Search for the cell housing the specified text and yield its (X, Y) center coordinate. 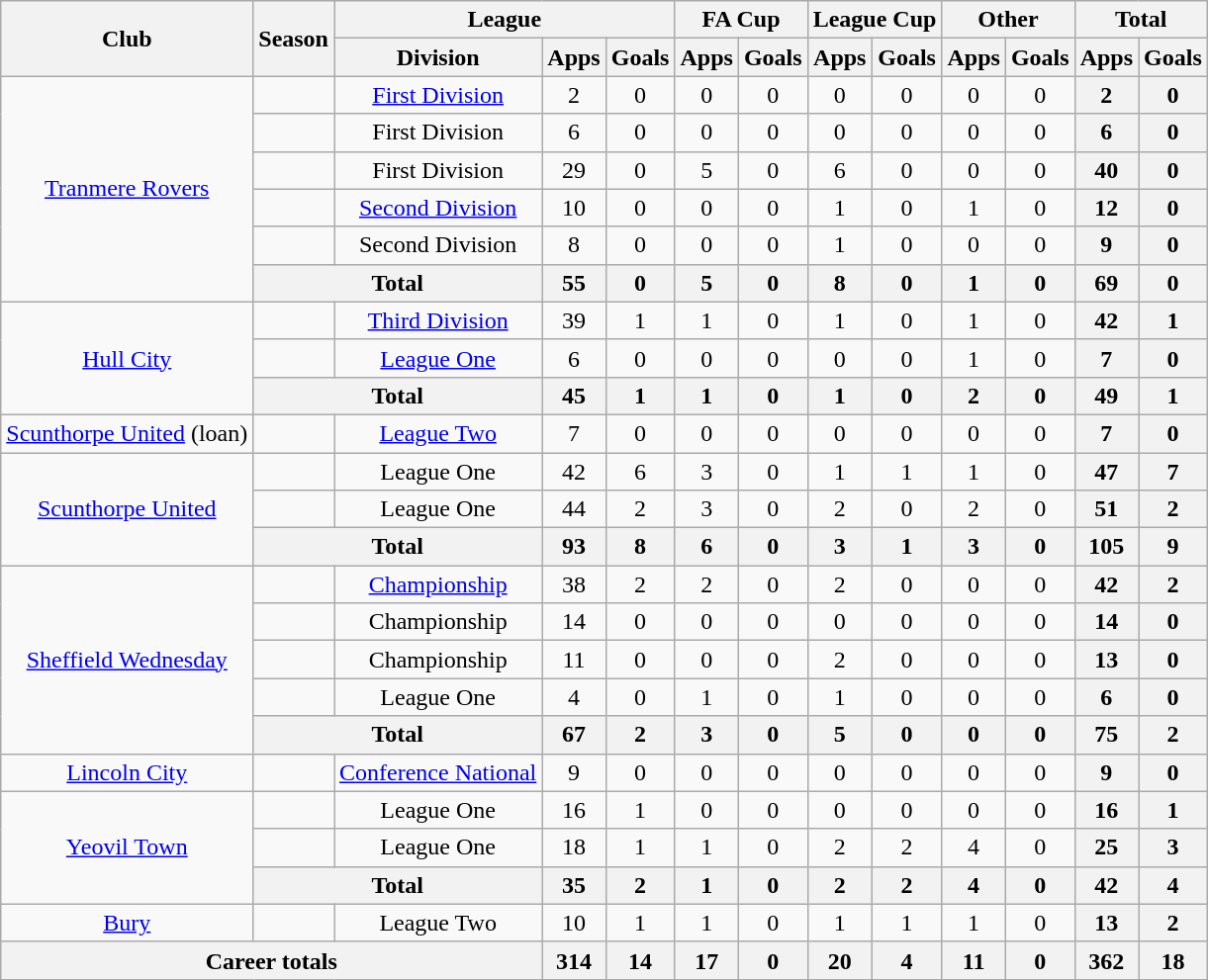
Scunthorpe United (127, 509)
17 (706, 960)
40 (1106, 170)
Other (1008, 20)
67 (574, 735)
Sheffield Wednesday (127, 660)
51 (1106, 509)
Conference National (438, 772)
12 (1106, 208)
38 (574, 584)
69 (1106, 283)
75 (1106, 735)
29 (574, 170)
55 (574, 283)
25 (1106, 847)
20 (839, 960)
39 (574, 320)
Bury (127, 923)
League (505, 20)
Division (438, 57)
Season (294, 39)
93 (574, 547)
Career totals (271, 960)
Third Division (438, 320)
47 (1106, 472)
Hull City (127, 358)
314 (574, 960)
362 (1106, 960)
105 (1106, 547)
Tranmere Rovers (127, 189)
Lincoln City (127, 772)
49 (1106, 396)
Scunthorpe United (loan) (127, 433)
League Cup (875, 20)
44 (574, 509)
FA Cup (741, 20)
35 (574, 885)
45 (574, 396)
Yeovil Town (127, 847)
Club (127, 39)
